Determine the [X, Y] coordinate at the center of the cell enclosing the given text.  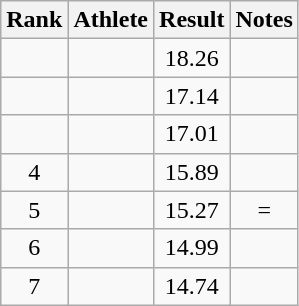
14.99 [192, 248]
7 [34, 286]
4 [34, 172]
6 [34, 248]
Rank [34, 20]
17.01 [192, 134]
14.74 [192, 286]
15.27 [192, 210]
Result [192, 20]
15.89 [192, 172]
18.26 [192, 58]
Notes [264, 20]
Athlete [111, 20]
= [264, 210]
17.14 [192, 96]
5 [34, 210]
